Capture the cell that displays the provided text and extract its [X, Y] central coordinate. 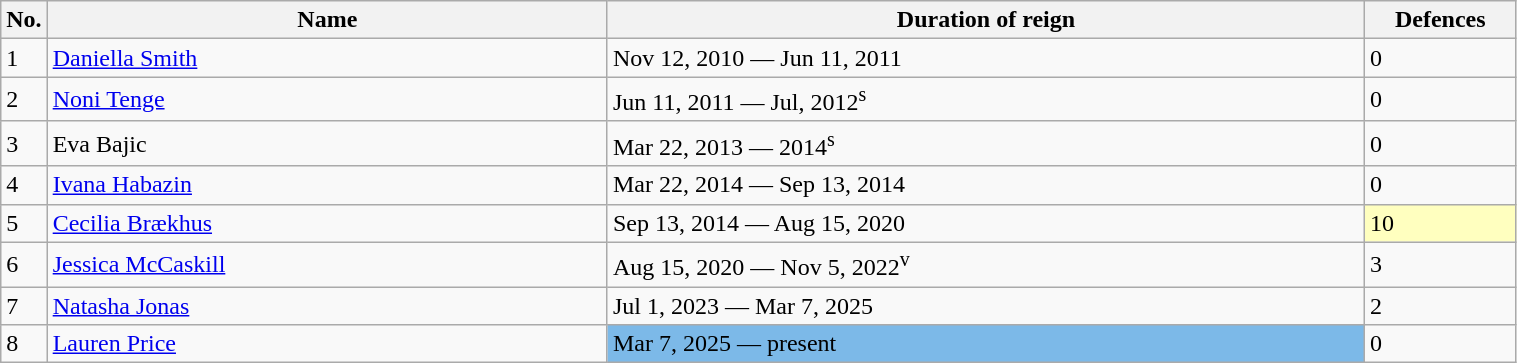
Mar 22, 2014 — Sep 13, 2014 [986, 185]
Jul 1, 2023 — Mar 7, 2025 [986, 306]
Noni Tenge [327, 100]
Mar 22, 2013 — 2014s [986, 144]
No. [24, 20]
4 [24, 185]
Aug 15, 2020 — Nov 5, 2022v [986, 264]
6 [24, 264]
Natasha Jonas [327, 306]
Eva Bajic [327, 144]
1 [24, 58]
Jessica McCaskill [327, 264]
Nov 12, 2010 — Jun 11, 2011 [986, 58]
10 [1441, 223]
Daniella Smith [327, 58]
Sep 13, 2014 — Aug 15, 2020 [986, 223]
Defences [1441, 20]
Name [327, 20]
Ivana Habazin [327, 185]
Duration of reign [986, 20]
5 [24, 223]
Cecilia Brækhus [327, 223]
Jun 11, 2011 — Jul, 2012s [986, 100]
8 [24, 344]
Mar 7, 2025 — present [986, 344]
Lauren Price [327, 344]
7 [24, 306]
